From the cell containing the given text, extract its center point as [x, y] coordinate. 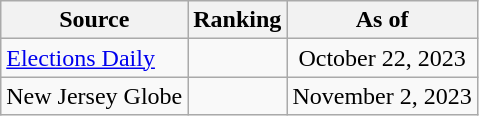
October 22, 2023 [382, 58]
Elections Daily [94, 58]
As of [382, 20]
Source [94, 20]
November 2, 2023 [382, 96]
Ranking [238, 20]
New Jersey Globe [94, 96]
